Locate the cell with the specified text and output its [X, Y] center coordinate. 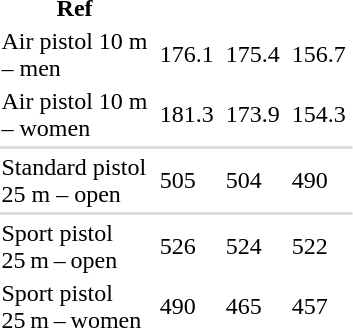
526 [186, 246]
Sport pistol 25 m – open [74, 246]
Air pistol 10 m– men [74, 54]
522 [318, 246]
490 [318, 180]
156.7 [318, 54]
Standard pistol25 m – open [74, 180]
524 [252, 246]
504 [252, 180]
175.4 [252, 54]
181.3 [186, 114]
Air pistol 10 m– women [74, 114]
505 [186, 180]
173.9 [252, 114]
176.1 [186, 54]
154.3 [318, 114]
